Determine the (x, y) coordinate at the center of the cell enclosing the given text.  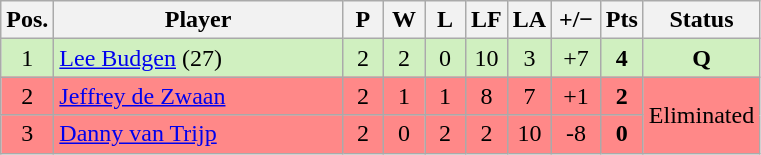
W (404, 20)
+/− (576, 20)
LF (487, 20)
Eliminated (701, 115)
L (444, 20)
-8 (576, 134)
+1 (576, 96)
Status (701, 20)
Q (701, 58)
8 (487, 96)
+7 (576, 58)
LA (529, 20)
7 (529, 96)
Pos. (28, 20)
4 (622, 58)
Danny van Trijp (198, 134)
Player (198, 20)
P (362, 20)
Jeffrey de Zwaan (198, 96)
Pts (622, 20)
Lee Budgen (27) (198, 58)
